Extract the [X, Y] coordinate from the center of the cell holding the provided text.  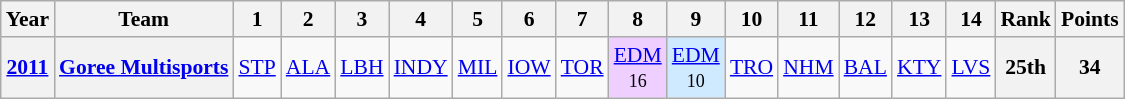
6 [528, 19]
7 [582, 19]
12 [866, 19]
IOW [528, 68]
Rank [1026, 19]
ALA [308, 68]
34 [1090, 68]
2 [308, 19]
Team [144, 19]
Goree Multisports [144, 68]
EDM16 [638, 68]
25th [1026, 68]
Year [28, 19]
LVS [970, 68]
4 [421, 19]
KTY [919, 68]
EDM10 [696, 68]
2011 [28, 68]
13 [919, 19]
Points [1090, 19]
8 [638, 19]
11 [808, 19]
BAL [866, 68]
INDY [421, 68]
9 [696, 19]
3 [362, 19]
STP [256, 68]
TRO [752, 68]
TOR [582, 68]
1 [256, 19]
LBH [362, 68]
NHM [808, 68]
5 [478, 19]
MIL [478, 68]
10 [752, 19]
14 [970, 19]
